Detect which cell encompasses the target text, then output its (X, Y) center coordinate. 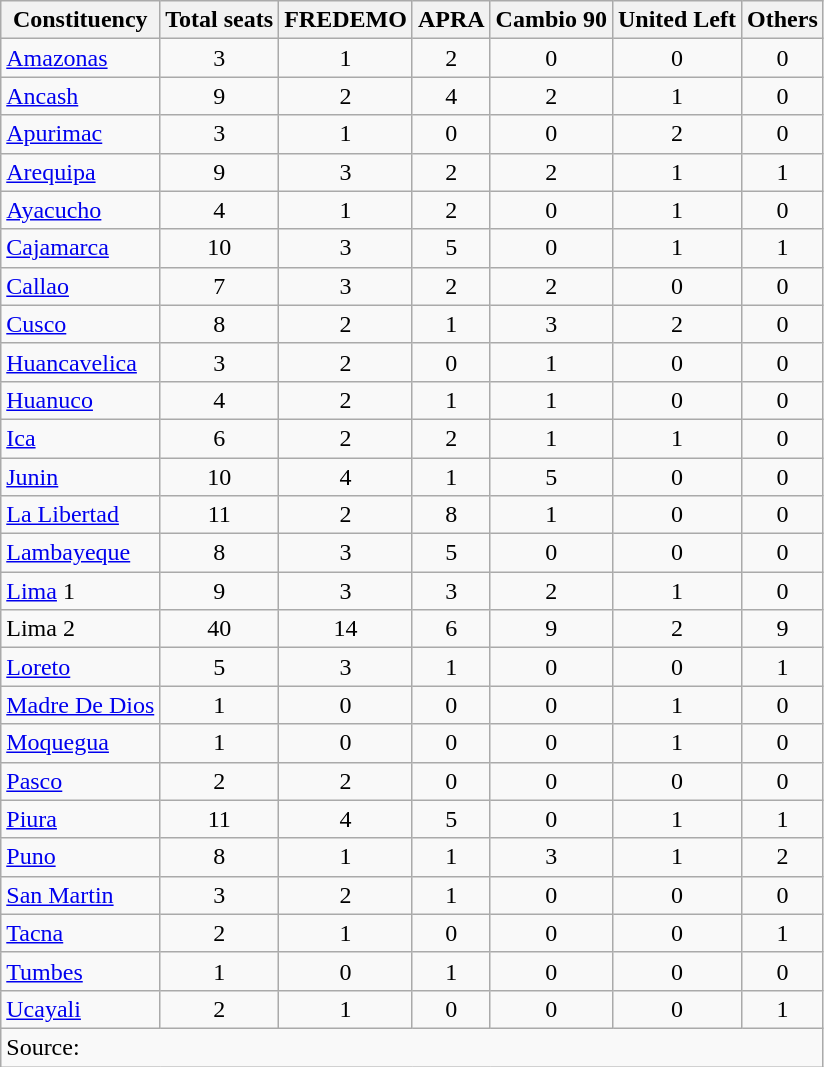
Tacna (80, 933)
Callao (80, 286)
Constituency (80, 20)
APRA (451, 20)
40 (220, 629)
Apurimac (80, 134)
7 (220, 286)
Tumbes (80, 971)
Cajamarca (80, 248)
Source: (412, 1047)
Huanuco (80, 400)
Lima 1 (80, 591)
Moquegua (80, 743)
Ica (80, 438)
Others (783, 20)
Cusco (80, 324)
FREDEMO (346, 20)
Huancavelica (80, 362)
14 (346, 629)
United Left (676, 20)
Lima 2 (80, 629)
Ayacucho (80, 210)
Ancash (80, 96)
Total seats (220, 20)
Puno (80, 857)
Loreto (80, 667)
Pasco (80, 781)
Piura (80, 819)
La Libertad (80, 515)
San Martin (80, 895)
Amazonas (80, 58)
Madre De Dios (80, 705)
Cambio 90 (551, 20)
Arequipa (80, 172)
Lambayeque (80, 553)
Junin (80, 477)
Ucayali (80, 1009)
